Return the [x, y] coordinate for the center point of the cell that contains the specified text.  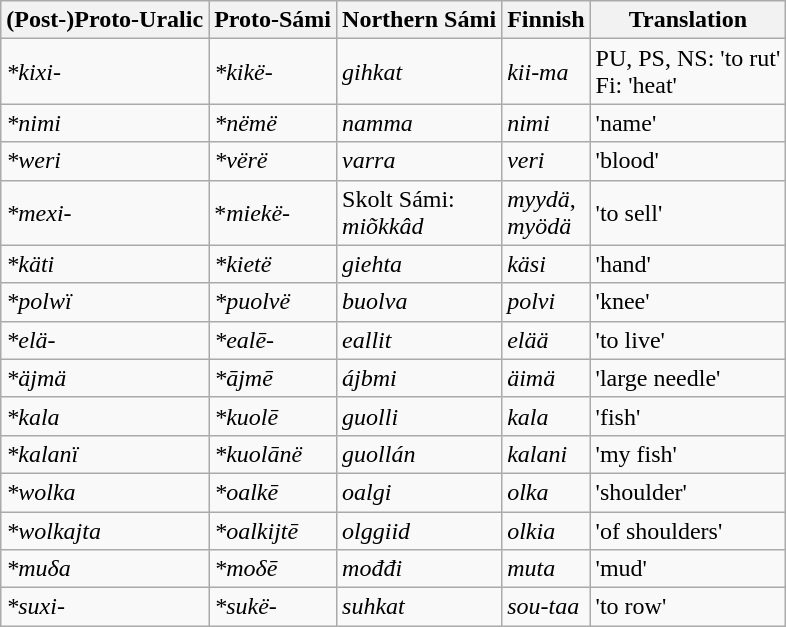
*oalkijtē [273, 531]
*nimi [105, 123]
*äjmä [105, 378]
gihkat [420, 72]
muta [546, 569]
Skolt Sámi:miõkkâd [420, 212]
'blood' [688, 161]
*kixi- [105, 72]
*sukë- [273, 607]
giehta [420, 264]
(Post-)Proto-Uralic [105, 20]
*ājmē [273, 378]
*kietë [273, 264]
*oalkē [273, 492]
oalgi [420, 492]
'to row' [688, 607]
sou-taa [546, 607]
guolli [420, 416]
'fish' [688, 416]
*puolvë [273, 302]
*kuolē [273, 416]
'large needle' [688, 378]
suhkat [420, 607]
kala [546, 416]
'name' [688, 123]
Finnish [546, 20]
varra [420, 161]
'of shoulders' [688, 531]
olggiid [420, 531]
'to sell' [688, 212]
'my fish' [688, 454]
äimä [546, 378]
'hand' [688, 264]
olkia [546, 531]
*käti [105, 264]
*polwï [105, 302]
*suxi- [105, 607]
*wolka [105, 492]
*mexi- [105, 212]
guollán [420, 454]
PU, PS, NS: 'to rut'Fi: 'heat' [688, 72]
buolva [420, 302]
*muδa [105, 569]
namma [420, 123]
Proto-Sámi [273, 20]
*kalanï [105, 454]
*miekë- [273, 212]
'mud' [688, 569]
eallit [420, 340]
*elä- [105, 340]
*wolkajta [105, 531]
'knee' [688, 302]
kalani [546, 454]
mođđi [420, 569]
*kikë- [273, 72]
myydä,myödä [546, 212]
veri [546, 161]
ájbmi [420, 378]
nimi [546, 123]
'shoulder' [688, 492]
Northern Sámi [420, 20]
*kala [105, 416]
*weri [105, 161]
polvi [546, 302]
*moδē [273, 569]
elää [546, 340]
*ealē- [273, 340]
olka [546, 492]
'to live' [688, 340]
*vërë [273, 161]
*nëmë [273, 123]
kii-ma [546, 72]
Translation [688, 20]
käsi [546, 264]
*kuolānë [273, 454]
